For the text-containing cell, return its midpoint in [x, y] coordinate format. 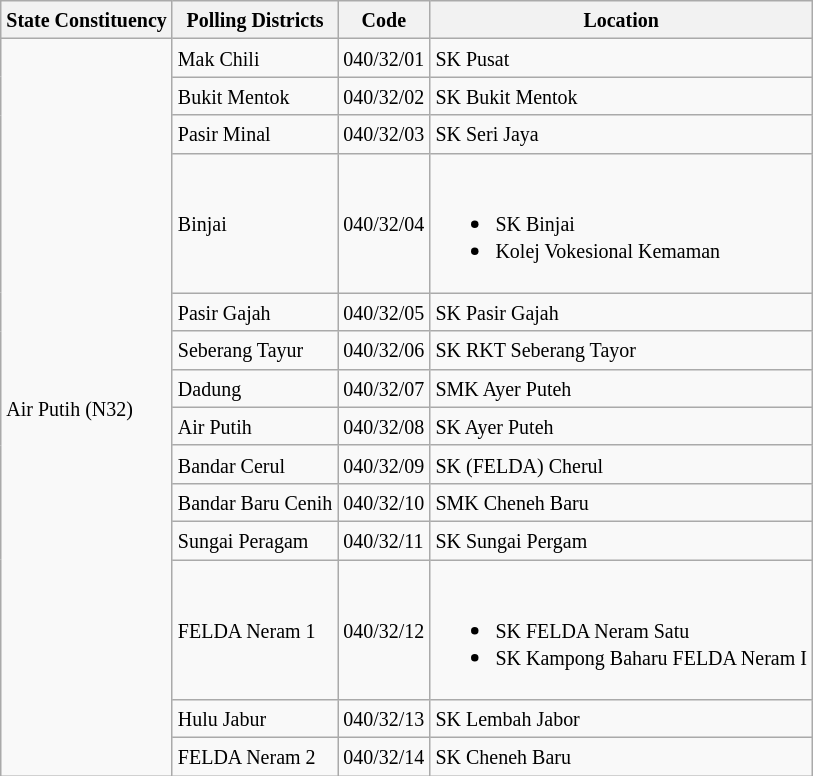
040/32/09 [384, 464]
040/32/03 [384, 134]
SK Seri Jaya [622, 134]
040/32/06 [384, 350]
SK Ayer Puteh [622, 426]
Mak Chili [254, 58]
FELDA Neram 2 [254, 757]
State Constituency [87, 20]
040/32/01 [384, 58]
SK BinjaiKolej Vokesional Kemaman [622, 223]
SK Sungai Pergam [622, 540]
SK (FELDA) Cherul [622, 464]
Polling Districts [254, 20]
SK FELDA Neram SatuSK Kampong Baharu FELDA Neram I [622, 630]
040/32/02 [384, 96]
SK Lembah Jabor [622, 719]
040/32/07 [384, 388]
Seberang Tayur [254, 350]
Binjai [254, 223]
040/32/11 [384, 540]
040/32/10 [384, 502]
SMK Ayer Puteh [622, 388]
Air Putih [254, 426]
040/32/08 [384, 426]
Code [384, 20]
SMK Cheneh Baru [622, 502]
040/32/05 [384, 312]
Bandar Cerul [254, 464]
040/32/04 [384, 223]
Dadung [254, 388]
040/32/13 [384, 719]
Pasir Minal [254, 134]
SK Bukit Mentok [622, 96]
Bukit Mentok [254, 96]
SK Pasir Gajah [622, 312]
SK RKT Seberang Tayor [622, 350]
Hulu Jabur [254, 719]
FELDA Neram 1 [254, 630]
Location [622, 20]
SK Cheneh Baru [622, 757]
040/32/14 [384, 757]
Sungai Peragam [254, 540]
Bandar Baru Cenih [254, 502]
SK Pusat [622, 58]
040/32/12 [384, 630]
Pasir Gajah [254, 312]
Air Putih (N32) [87, 408]
